Determine the (x, y) coordinate at the center of the cell enclosing the given text.  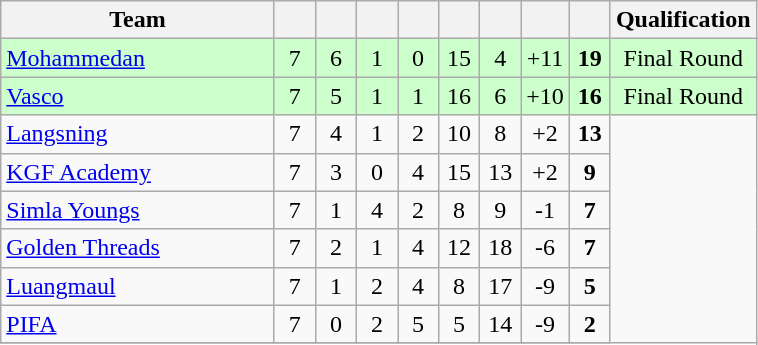
17 (500, 286)
Simla Youngs (138, 210)
+11 (546, 58)
Team (138, 20)
10 (460, 134)
+10 (546, 96)
-1 (546, 210)
14 (500, 324)
Mohammedan (138, 58)
19 (590, 58)
12 (460, 248)
KGF Academy (138, 172)
Langsning (138, 134)
PIFA (138, 324)
Qualification (683, 20)
Vasco (138, 96)
18 (500, 248)
Golden Threads (138, 248)
3 (336, 172)
Luangmaul (138, 286)
-6 (546, 248)
